From the cell containing the given text, extract its center point as (X, Y) coordinate. 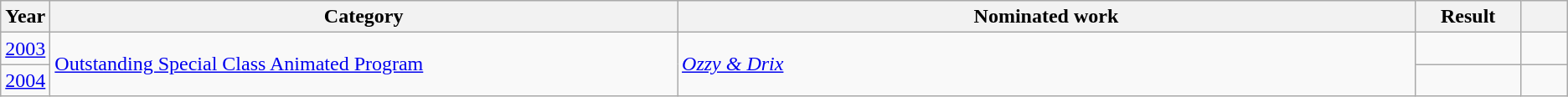
2004 (25, 80)
Year (25, 17)
2003 (25, 48)
Result (1467, 17)
Nominated work (1047, 17)
Ozzy & Drix (1047, 64)
Outstanding Special Class Animated Program (364, 64)
Category (364, 17)
